Capture the cell that displays the provided text and extract its [x, y] central coordinate. 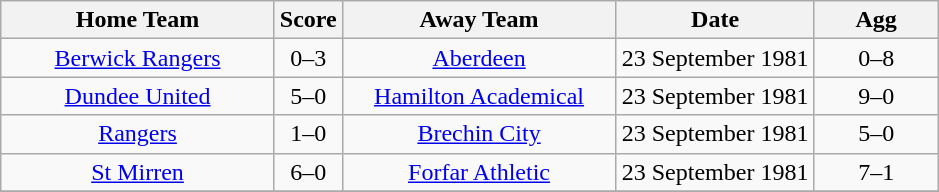
9–0 [876, 96]
Forfar Athletic [479, 172]
St Mirren [138, 172]
Dundee United [138, 96]
1–0 [308, 134]
Away Team [479, 20]
Score [308, 20]
Agg [876, 20]
0–3 [308, 58]
Berwick Rangers [138, 58]
6–0 [308, 172]
Aberdeen [479, 58]
Hamilton Academical [479, 96]
Home Team [138, 20]
7–1 [876, 172]
Brechin City [479, 134]
Rangers [138, 134]
0–8 [876, 58]
Date [716, 20]
